Find where the given text appears and provide that cell's center as (X, Y) coordinate. 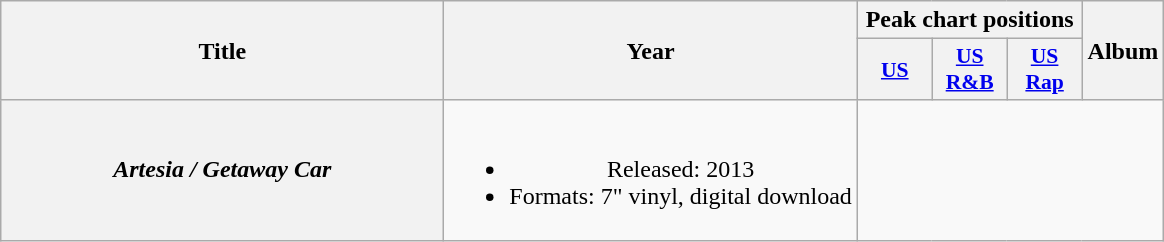
Released: 2013Formats: 7" vinyl, digital download (651, 170)
US Rap (1044, 70)
Artesia / Getaway Car (222, 170)
US (894, 70)
Title (222, 50)
Peak chart positions (970, 20)
US R&B (970, 70)
Year (651, 50)
Album (1123, 50)
